Find where the given text appears and provide that cell's center as [x, y] coordinate. 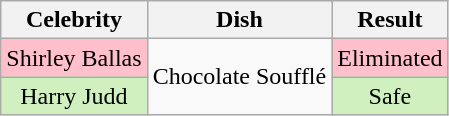
Result [390, 20]
Celebrity [74, 20]
Safe [390, 96]
Harry Judd [74, 96]
Eliminated [390, 58]
Dish [240, 20]
Shirley Ballas [74, 58]
Chocolate Soufflé [240, 77]
